Detect which cell encompasses the target text, then output its (x, y) center coordinate. 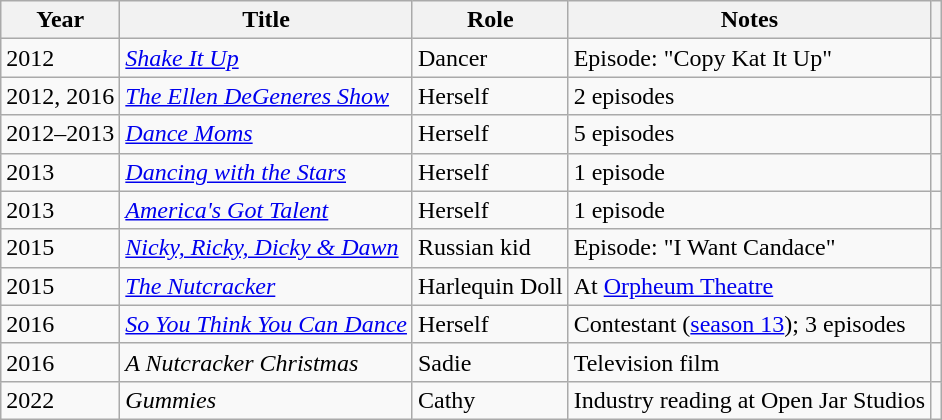
Title (266, 20)
Shake It Up (266, 58)
So You Think You Can Dance (266, 324)
2012 (60, 58)
Dancer (490, 58)
Nicky, Ricky, Dicky & Dawn (266, 248)
Dance Moms (266, 134)
Contestant (season 13); 3 episodes (749, 324)
Sadie (490, 362)
Harlequin Doll (490, 286)
2012–2013 (60, 134)
The Ellen DeGeneres Show (266, 96)
Industry reading at Open Jar Studios (749, 400)
Year (60, 20)
Russian kid (490, 248)
2 episodes (749, 96)
The Nutcracker (266, 286)
Episode: "Copy Kat It Up" (749, 58)
5 episodes (749, 134)
2012, 2016 (60, 96)
Television film (749, 362)
Role (490, 20)
Cathy (490, 400)
Dancing with the Stars (266, 172)
A Nutcracker Christmas (266, 362)
America's Got Talent (266, 210)
2022 (60, 400)
Episode: "I Want Candace" (749, 248)
At Orpheum Theatre (749, 286)
Gummies (266, 400)
Notes (749, 20)
